Return (x, y) of the center of cell containing provided text 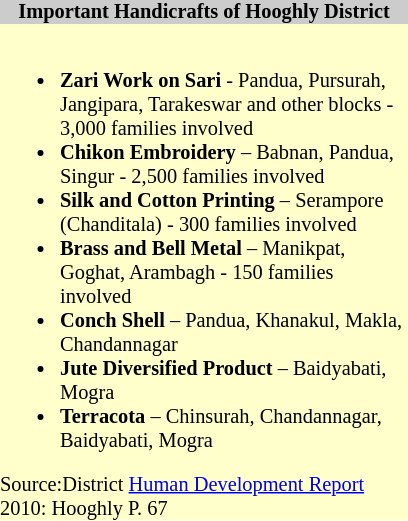
Important Handicrafts of Hooghly District (204, 12)
